Locate the cell with the specified text and output its [x, y] center coordinate. 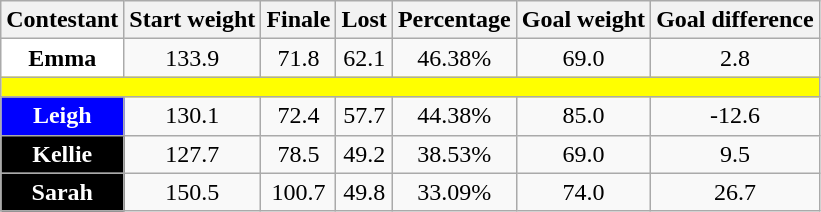
46.38% [454, 58]
-12.6 [736, 116]
100.7 [298, 192]
9.5 [736, 154]
49.2 [364, 154]
Kellie [62, 154]
127.7 [192, 154]
Finale [298, 20]
Goal difference [736, 20]
85.0 [583, 116]
Emma [62, 58]
2.8 [736, 58]
Goal weight [583, 20]
38.53% [454, 154]
26.7 [736, 192]
49.8 [364, 192]
Start weight [192, 20]
71.8 [298, 58]
72.4 [298, 116]
Contestant [62, 20]
Sarah [62, 192]
Percentage [454, 20]
Leigh [62, 116]
150.5 [192, 192]
130.1 [192, 116]
133.9 [192, 58]
57.7 [364, 116]
33.09% [454, 192]
62.1 [364, 58]
44.38% [454, 116]
78.5 [298, 154]
74.0 [583, 192]
Lost [364, 20]
